Capture the cell that displays the provided text and extract its [x, y] central coordinate. 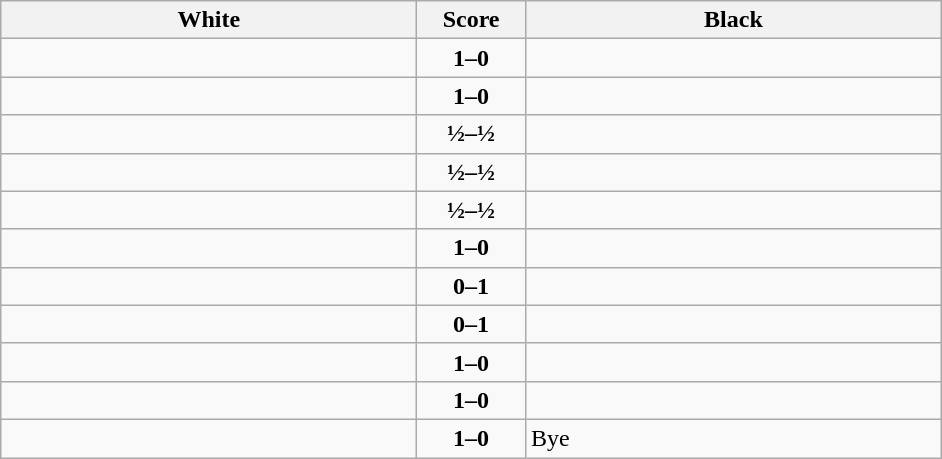
Bye [733, 438]
Score [472, 20]
Black [733, 20]
White [209, 20]
